Provide the [x, y] coordinate of the cell's center where the given text is located.  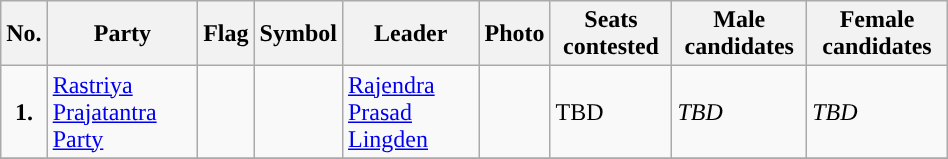
1. [24, 112]
Photo [514, 34]
Male candidates [740, 34]
Seats contested [611, 34]
No. [24, 34]
Rastriya Prajatantra Party [122, 112]
Rajendra Prasad Lingden [410, 112]
Female candidates [878, 34]
Flag [226, 34]
Symbol [298, 34]
Leader [410, 34]
Party [122, 34]
